Locate the cell with the specified text and output its [x, y] center coordinate. 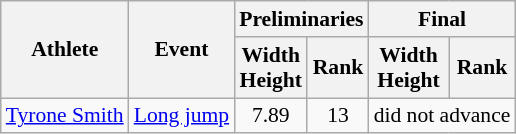
Preliminaries [301, 19]
Athlete [65, 50]
Final [442, 19]
did not advance [442, 116]
Long jump [182, 116]
13 [338, 116]
7.89 [270, 116]
Tyrone Smith [65, 116]
Event [182, 50]
